Detect which cell encompasses the target text, then output its [x, y] center coordinate. 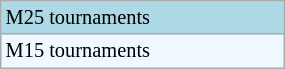
M25 tournaments [142, 17]
M15 tournaments [142, 51]
